Scan for the cell matching the given text and deliver its [X, Y] coordinate at center. 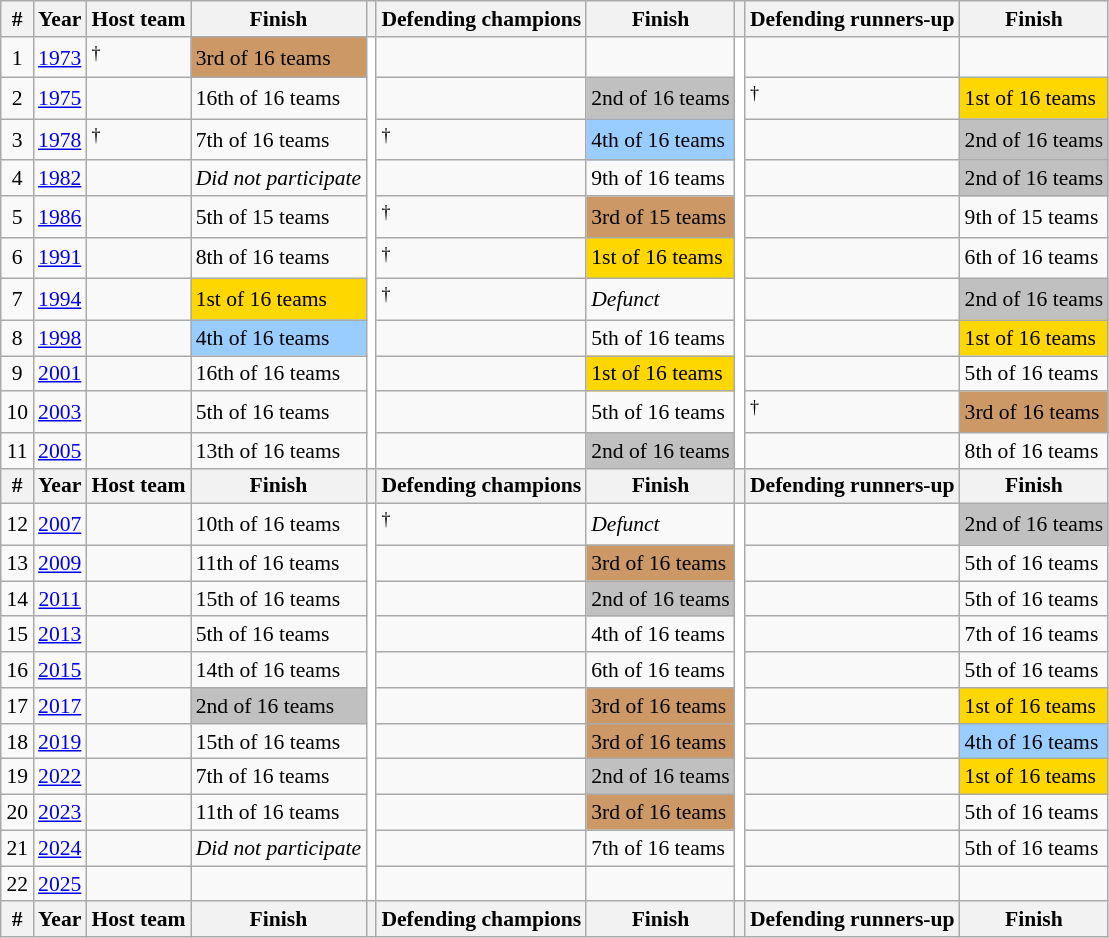
1986 [60, 216]
3 [17, 140]
14 [17, 599]
2003 [60, 412]
10 [17, 412]
2017 [60, 706]
19 [17, 777]
15 [17, 635]
1978 [60, 140]
1975 [60, 98]
2015 [60, 670]
2 [17, 98]
6 [17, 258]
2022 [60, 777]
2007 [60, 524]
9th of 15 teams [1034, 216]
2011 [60, 599]
1998 [60, 338]
13 [17, 563]
17 [17, 706]
5 [17, 216]
21 [17, 848]
13th of 16 teams [279, 451]
2013 [60, 635]
20 [17, 813]
1982 [60, 179]
7 [17, 300]
22 [17, 884]
9th of 16 teams [660, 179]
3rd of 15 teams [660, 216]
16 [17, 670]
2025 [60, 884]
9 [17, 374]
2009 [60, 563]
1973 [60, 58]
14th of 16 teams [279, 670]
2001 [60, 374]
5th of 15 teams [279, 216]
2005 [60, 451]
2024 [60, 848]
4 [17, 179]
12 [17, 524]
18 [17, 742]
1991 [60, 258]
10th of 16 teams [279, 524]
2023 [60, 813]
8 [17, 338]
1994 [60, 300]
1 [17, 58]
11 [17, 451]
2019 [60, 742]
